Extract the (X, Y) coordinate from the center of the cell holding the provided text.  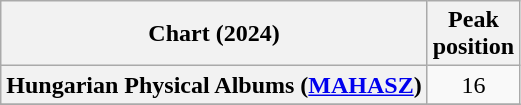
Peakposition (473, 34)
Chart (2024) (214, 34)
Hungarian Physical Albums (MAHASZ) (214, 85)
16 (473, 85)
